Return [x, y] of the center of cell containing provided text 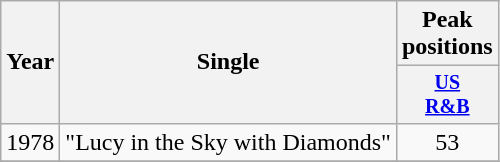
Peakpositions [447, 34]
"Lucy in the Sky with Diamonds" [228, 142]
1978 [30, 142]
53 [447, 142]
USR&B [447, 94]
Single [228, 62]
Year [30, 62]
